Extract the (X, Y) coordinate from the center of the cell holding the provided text.  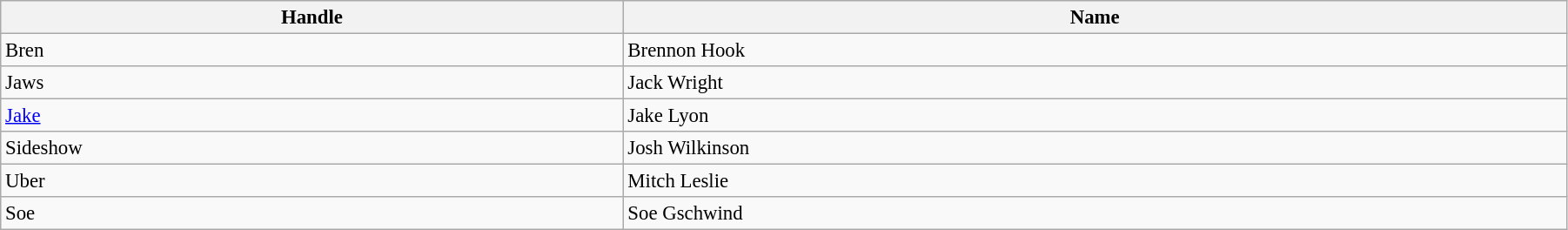
Mitch Leslie (1095, 181)
Josh Wilkinson (1095, 148)
Bren (312, 51)
Jaws (312, 83)
Jack Wright (1095, 83)
Sideshow (312, 148)
Uber (312, 181)
Soe Gschwind (1095, 213)
Handle (312, 17)
Jake (312, 116)
Jake Lyon (1095, 116)
Brennon Hook (1095, 51)
Soe (312, 213)
Name (1095, 17)
